Capture the cell that displays the provided text and extract its [x, y] central coordinate. 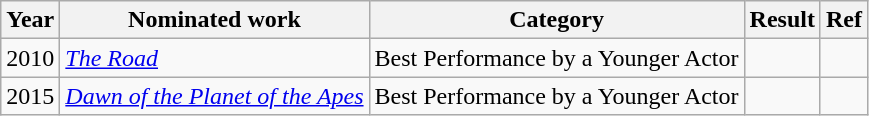
The Road [214, 58]
2015 [30, 96]
Result [782, 20]
Nominated work [214, 20]
Dawn of the Planet of the Apes [214, 96]
Ref [844, 20]
Year [30, 20]
Category [556, 20]
2010 [30, 58]
